Locate the cell with the specified text and output its [X, Y] center coordinate. 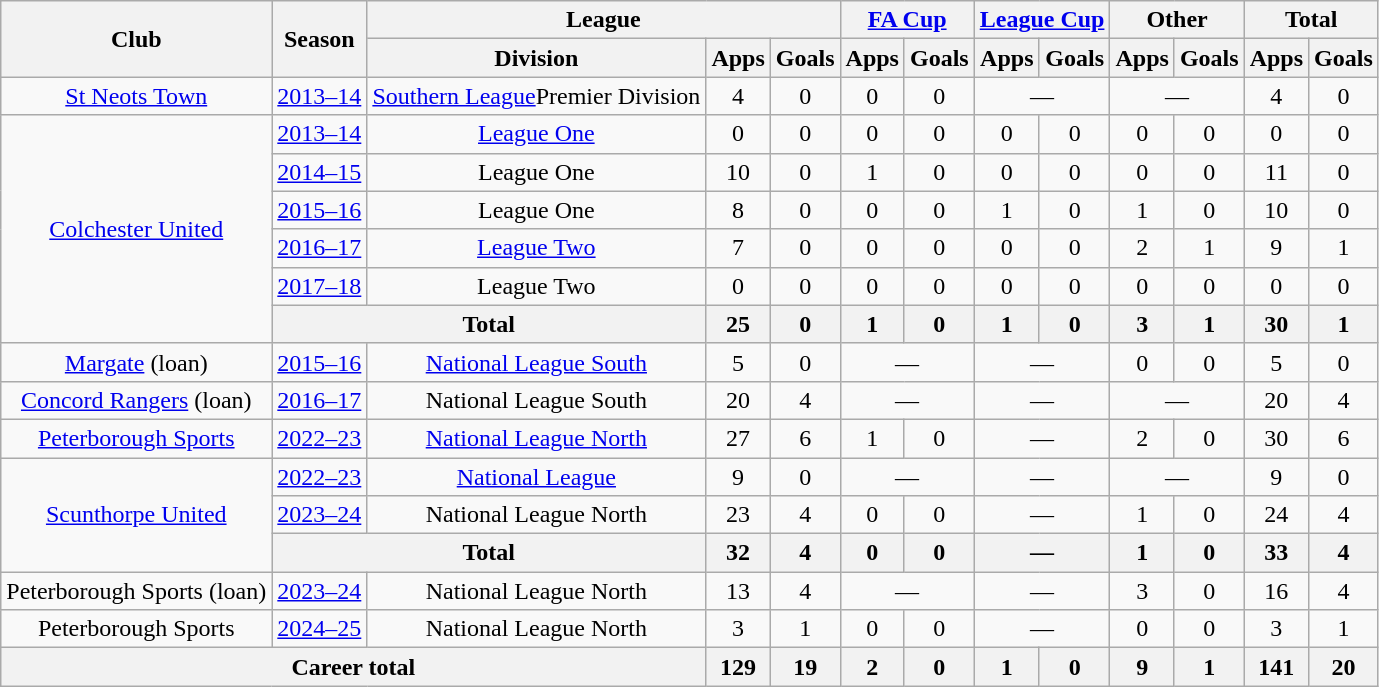
Concord Rangers (loan) [136, 400]
2014–15 [320, 172]
11 [1276, 172]
24 [1276, 515]
129 [738, 667]
National League [536, 477]
19 [805, 667]
Southern LeaguePremier Division [536, 96]
25 [738, 324]
16 [1276, 591]
23 [738, 515]
2017–18 [320, 286]
8 [738, 210]
Peterborough Sports (loan) [136, 591]
27 [738, 438]
Other [1177, 20]
Colchester United [136, 229]
Scunthorpe United [136, 515]
Season [320, 39]
Margate (loan) [136, 362]
Club [136, 39]
League [604, 20]
7 [738, 248]
13 [738, 591]
141 [1276, 667]
League Cup [1042, 20]
33 [1276, 553]
St Neots Town [136, 96]
Division [536, 58]
2024–25 [320, 629]
32 [738, 553]
FA Cup [907, 20]
Career total [354, 667]
